Find where the given text appears and provide that cell's center as (x, y) coordinate. 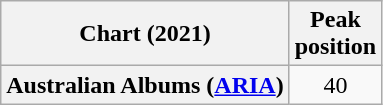
Chart (2021) (145, 34)
40 (335, 85)
Peakposition (335, 34)
Australian Albums (ARIA) (145, 85)
